Determine the (X, Y) coordinate at the center of the cell enclosing the given text.  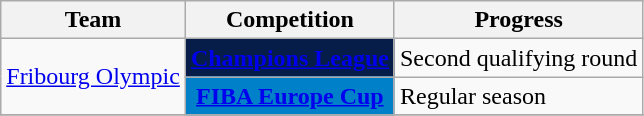
Competition (290, 20)
Second qualifying round (518, 58)
FIBA Europe Cup (290, 96)
Fribourg Olympic (94, 77)
Champions League (290, 58)
Progress (518, 20)
Team (94, 20)
Regular season (518, 96)
